Output the (X, Y) coordinate of the center of the cell containing the given text.  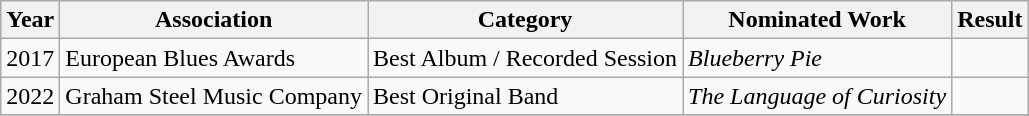
Best Original Band (526, 96)
2022 (30, 96)
Blueberry Pie (818, 58)
Result (990, 20)
Best Album / Recorded Session (526, 58)
Association (214, 20)
European Blues Awards (214, 58)
The Language of Curiosity (818, 96)
Category (526, 20)
2017 (30, 58)
Year (30, 20)
Nominated Work (818, 20)
Graham Steel Music Company (214, 96)
